From the cell containing the given text, extract its center point as (X, Y) coordinate. 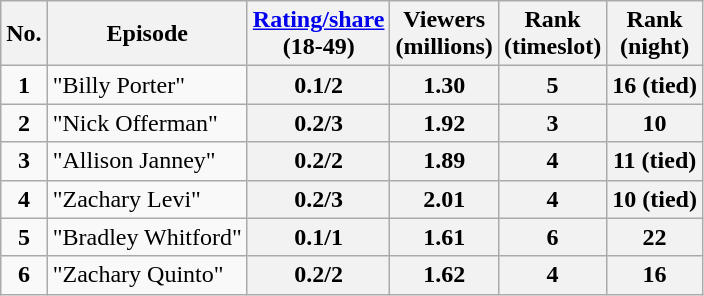
16 (tied) (655, 85)
0.1/1 (318, 237)
"Zachary Levi" (147, 199)
2 (24, 123)
"Bradley Whitford" (147, 237)
Episode (147, 34)
1.89 (444, 161)
"Zachary Quinto" (147, 275)
2.01 (444, 199)
Rating/share(18-49) (318, 34)
"Billy Porter" (147, 85)
22 (655, 237)
0.1/2 (318, 85)
16 (655, 275)
Rank(night) (655, 34)
"Allison Janney" (147, 161)
1.30 (444, 85)
Rank(timeslot) (552, 34)
1.61 (444, 237)
"Nick Offerman" (147, 123)
10 (655, 123)
1 (24, 85)
11 (tied) (655, 161)
No. (24, 34)
10 (tied) (655, 199)
1.92 (444, 123)
1.62 (444, 275)
Viewers(millions) (444, 34)
